Return the (x, y) coordinate for the center point of the cell that contains the specified text.  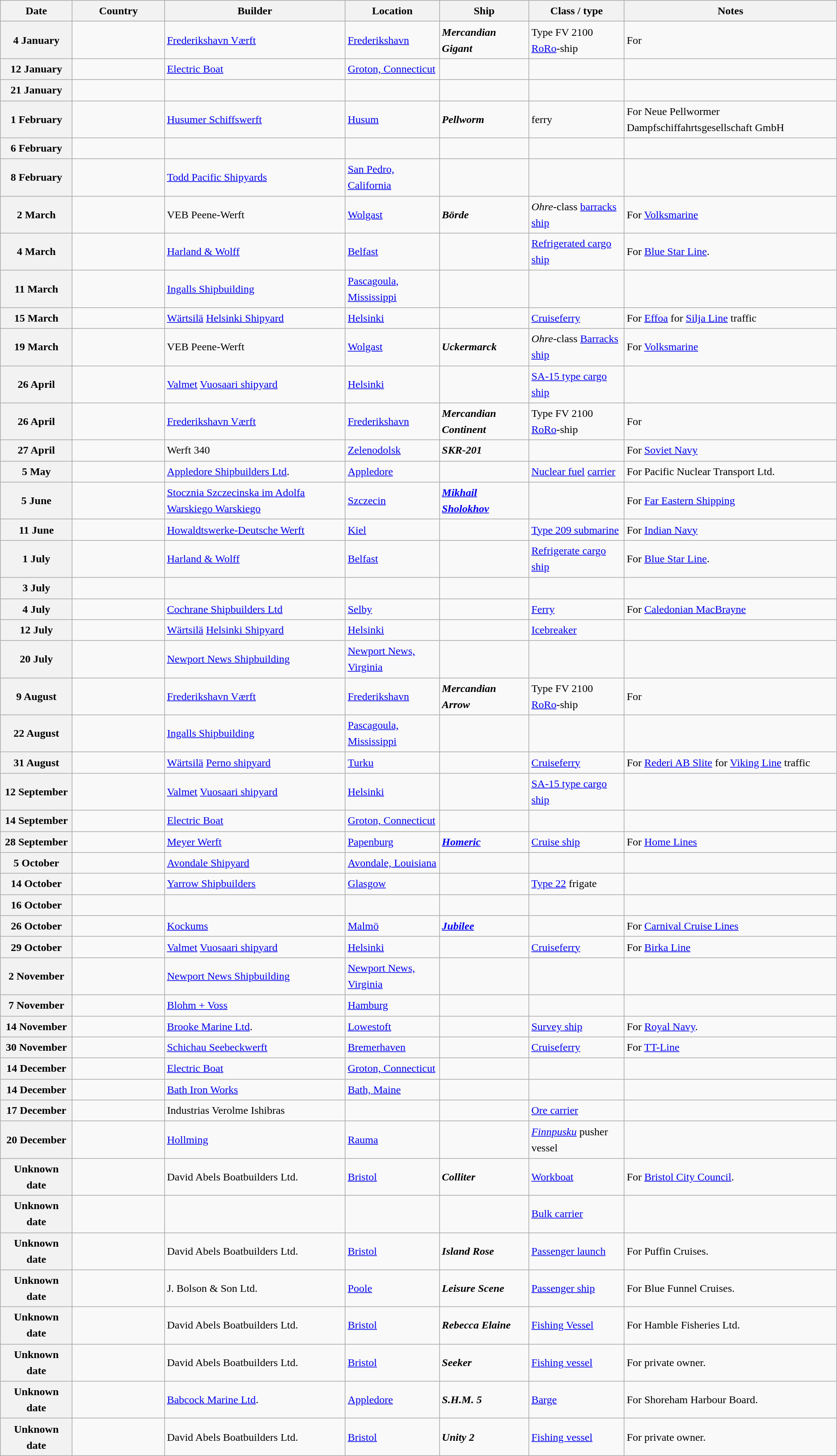
Poole (393, 1288)
17 December (37, 1110)
Husum (393, 119)
For Hamble Fisheries Ltd. (731, 1326)
Mercandian Continent (484, 421)
Glasgow (393, 884)
Passenger launch (577, 1252)
For Neue Pellwormer Dampfschiffahrtsgesellschaft GmbH (731, 119)
Papenburg (393, 842)
For Caledonian MacBrayne (731, 609)
Fishing Vessel (577, 1326)
Ferry (577, 609)
Husumer Schiffswerft (255, 119)
Turku (393, 762)
For Puffin Cruises. (731, 1252)
For Pacific Nuclear Transport Ltd. (731, 471)
For Bristol City Council. (731, 1176)
Stocznia Szczecinska im Adolfa Warskiego Warskiego (255, 501)
Cruise ship (577, 842)
Seeker (484, 1363)
Rebecca Elaine (484, 1326)
Avondale, Louisiana (393, 863)
Wärtsilä Perno shipyard (255, 762)
Hamburg (393, 1006)
Country (118, 11)
Homeric (484, 842)
For Rederi AB Slite for Viking Line traffic (731, 762)
Kiel (393, 530)
Passenger ship (577, 1288)
2 March (37, 215)
Ohre-class Barracks ship (577, 347)
Colliter (484, 1176)
Island Rose (484, 1252)
12 January (37, 69)
Malmö (393, 926)
Zelenodolsk (393, 451)
Notes (731, 11)
Howaldtswerke-Deutsche Werft (255, 530)
4 January (37, 40)
3 July (37, 588)
Kockums (255, 926)
19 March (37, 347)
Refrigerate cargo ship (577, 559)
Mikhail Sholokhov (484, 501)
Nuclear fuel carrier (577, 471)
6 February (37, 149)
8 February (37, 177)
Blohm + Voss (255, 1006)
Meyer Werft (255, 842)
12 September (37, 792)
SKR-201 (484, 451)
For TT-Line (731, 1048)
For Shoreham Harbour Board. (731, 1400)
Builder (255, 11)
Uckermarck (484, 347)
ferry (577, 119)
20 July (37, 659)
Schichau Seebeckwerft (255, 1048)
For Carnival Cruise Lines (731, 926)
Ship (484, 11)
For Effoa for Silja Line traffic (731, 318)
Todd Pacific Shipyards (255, 177)
Survey ship (577, 1026)
1 July (37, 559)
2 November (37, 976)
Ohre-class barracks ship (577, 215)
27 April (37, 451)
Bath, Maine (393, 1090)
4 March (37, 251)
For Indian Navy (731, 530)
28 September (37, 842)
Industrias Verolme Ishibras (255, 1110)
Börde (484, 215)
31 August (37, 762)
Appledore Shipbuilders Ltd. (255, 471)
Mercandian Arrow (484, 696)
5 May (37, 471)
9 August (37, 696)
14 September (37, 820)
29 October (37, 947)
Date (37, 11)
Unity 2 (484, 1437)
Barge (577, 1400)
For Birka Line (731, 947)
Bath Iron Works (255, 1090)
4 July (37, 609)
Hollming (255, 1140)
11 March (37, 289)
Icebreaker (577, 630)
14 October (37, 884)
22 August (37, 734)
Type 209 submarine (577, 530)
Leisure Scene (484, 1288)
Szczecin (393, 501)
Selby (393, 609)
Ore carrier (577, 1110)
5 June (37, 501)
20 December (37, 1140)
For Royal Navy. (731, 1026)
12 July (37, 630)
Avondale Shipyard (255, 863)
Cochrane Shipbuilders Ltd (255, 609)
Pellworm (484, 119)
Brooke Marine Ltd. (255, 1026)
Refrigerated cargo ship (577, 251)
1 February (37, 119)
15 March (37, 318)
Jubilee (484, 926)
Bremerhaven (393, 1048)
Werft 340 (255, 451)
Finnpusku pusher vessel (577, 1140)
For Home Lines (731, 842)
26 October (37, 926)
Type 22 frigate (577, 884)
San Pedro, California (393, 177)
5 October (37, 863)
14 November (37, 1026)
S.H.M. 5 (484, 1400)
J. Bolson & Son Ltd. (255, 1288)
16 October (37, 905)
Bulk carrier (577, 1214)
Lowestoft (393, 1026)
For Blue Funnel Cruises. (731, 1288)
21 January (37, 90)
For Soviet Navy (731, 451)
30 November (37, 1048)
For Far Eastern Shipping (731, 501)
Workboat (577, 1176)
Babcock Marine Ltd. (255, 1400)
Rauma (393, 1140)
11 June (37, 530)
Location (393, 11)
Yarrow Shipbuilders (255, 884)
Class / type (577, 11)
Mercandian Gigant (484, 40)
7 November (37, 1006)
